Provide the [X, Y] coordinate of the cell's center where the given text is located.  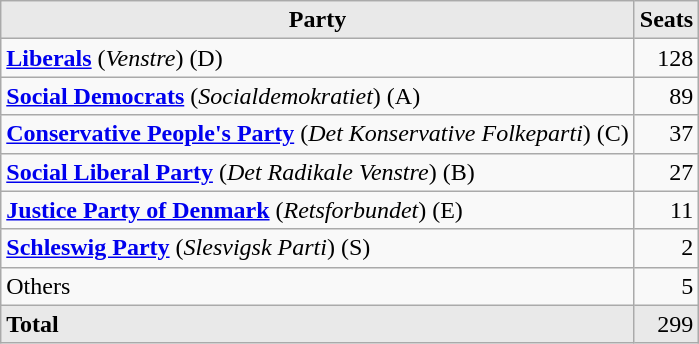
37 [666, 134]
Others [318, 286]
Liberals (Venstre) (D) [318, 58]
5 [666, 286]
27 [666, 172]
Social Democrats (Socialdemokratiet) (A) [318, 96]
299 [666, 324]
Social Liberal Party (Det Radikale Venstre) (B) [318, 172]
2 [666, 248]
Justice Party of Denmark (Retsforbundet) (E) [318, 210]
Party [318, 20]
89 [666, 96]
11 [666, 210]
Seats [666, 20]
Total [318, 324]
128 [666, 58]
Conservative People's Party (Det Konservative Folkeparti) (C) [318, 134]
Schleswig Party (Slesvigsk Parti) (S) [318, 248]
